Identify which cell holds the provided text, then report its [x, y] central coordinate. 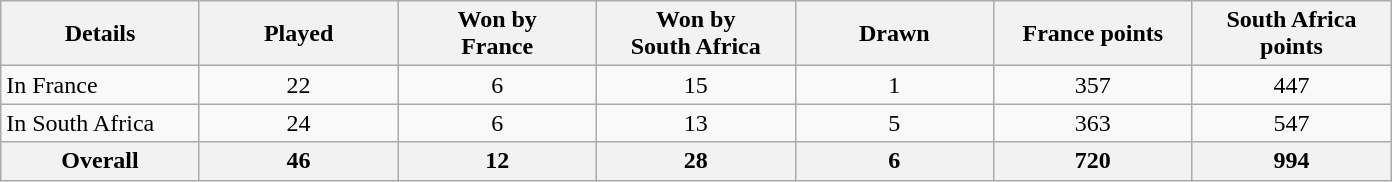
720 [1094, 161]
Overall [100, 161]
Played [298, 34]
363 [1094, 123]
994 [1292, 161]
In France [100, 85]
In South Africa [100, 123]
28 [696, 161]
357 [1094, 85]
15 [696, 85]
1 [894, 85]
547 [1292, 123]
Details [100, 34]
5 [894, 123]
Won byFrance [498, 34]
13 [696, 123]
46 [298, 161]
France points [1094, 34]
Drawn [894, 34]
12 [498, 161]
South Africa points [1292, 34]
24 [298, 123]
447 [1292, 85]
22 [298, 85]
Won bySouth Africa [696, 34]
